Extract the (x, y) coordinate from the center of the cell holding the provided text.  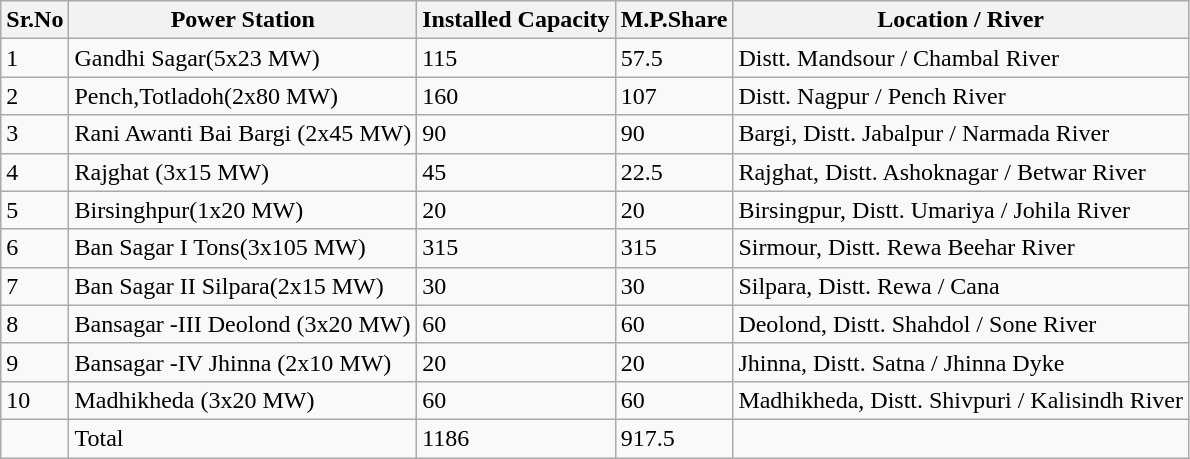
2 (35, 96)
9 (35, 362)
Madhikheda (3x20 MW) (243, 400)
160 (516, 96)
Pench,Totladoh(2x80 MW) (243, 96)
Ban Sagar II Silpara(2x15 MW) (243, 286)
1186 (516, 438)
Rajghat, Distt. Ashoknagar / Betwar River (961, 172)
Madhikheda, Distt. Shivpuri / Kalisindh River (961, 400)
1 (35, 58)
Deolond, Distt. Shahdol / Sone River (961, 324)
Distt. Nagpur / Pench River (961, 96)
Birsinghpur(1x20 MW) (243, 210)
917.5 (674, 438)
Ban Sagar I Tons(3x105 MW) (243, 248)
3 (35, 134)
Bansagar -III Deolond (3x20 MW) (243, 324)
Total (243, 438)
Distt. Mandsour / Chambal River (961, 58)
Location / River (961, 20)
Birsingpur, Distt. Umariya / Johila River (961, 210)
Gandhi Sagar(5x23 MW) (243, 58)
Silpara, Distt. Rewa / Cana (961, 286)
7 (35, 286)
Rajghat (3x15 MW) (243, 172)
4 (35, 172)
Jhinna, Distt. Satna / Jhinna Dyke (961, 362)
115 (516, 58)
Bansagar -IV Jhinna (2x10 MW) (243, 362)
22.5 (674, 172)
M.P.Share (674, 20)
Installed Capacity (516, 20)
Sirmour, Distt. Rewa Beehar River (961, 248)
6 (35, 248)
8 (35, 324)
Power Station (243, 20)
107 (674, 96)
57.5 (674, 58)
Rani Awanti Bai Bargi (2x45 MW) (243, 134)
Bargi, Distt. Jabalpur / Narmada River (961, 134)
Sr.No (35, 20)
10 (35, 400)
5 (35, 210)
45 (516, 172)
